Return [x, y] of the center of cell containing provided text 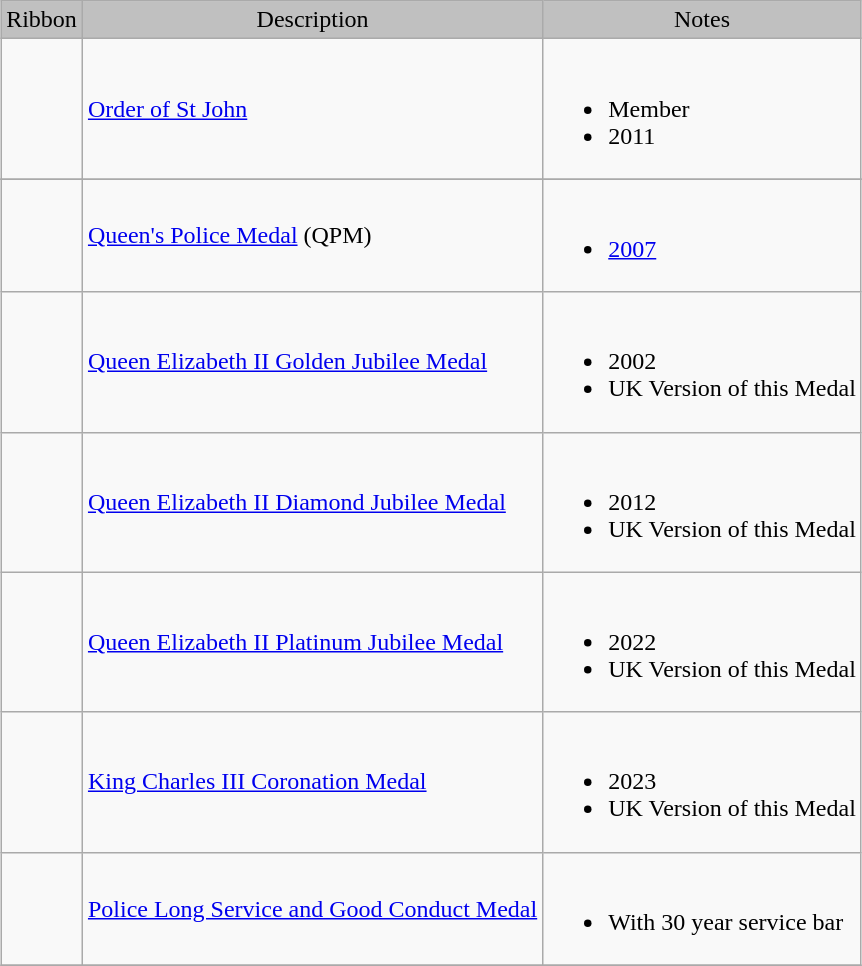
Member2011 [702, 109]
With 30 year service bar [702, 908]
Order of St John [312, 109]
Queen's Police Medal (QPM) [312, 236]
Description [312, 20]
Queen Elizabeth II Platinum Jubilee Medal [312, 642]
Queen Elizabeth II Golden Jubilee Medal [312, 362]
Police Long Service and Good Conduct Medal [312, 908]
2007 [702, 236]
2022UK Version of this Medal [702, 642]
2012UK Version of this Medal [702, 502]
Ribbon [42, 20]
2002UK Version of this Medal [702, 362]
Notes [702, 20]
2023UK Version of this Medal [702, 782]
King Charles III Coronation Medal [312, 782]
Queen Elizabeth II Diamond Jubilee Medal [312, 502]
